Capture the cell that displays the provided text and extract its [X, Y] central coordinate. 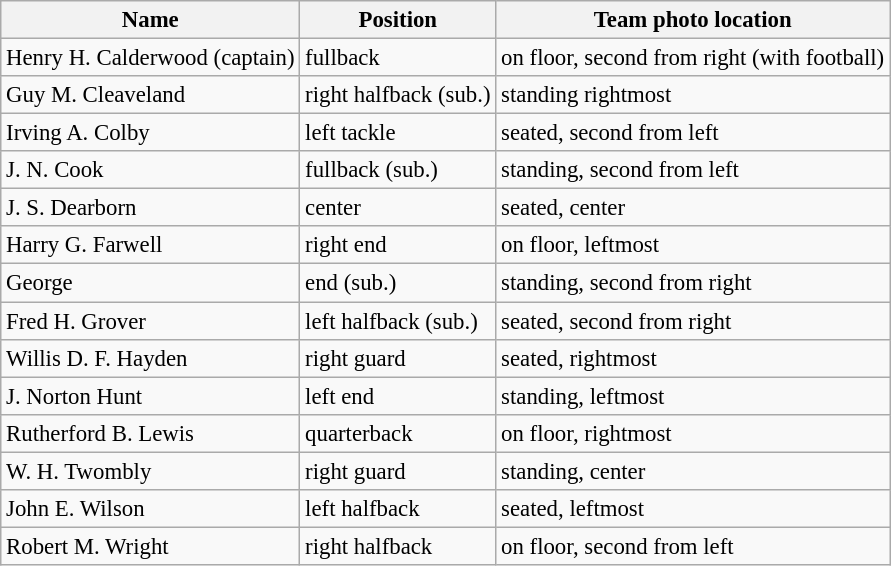
fullback [398, 58]
Harry G. Farwell [150, 245]
Team photo location [693, 20]
fullback (sub.) [398, 170]
seated, rightmost [693, 358]
John E. Wilson [150, 509]
left end [398, 396]
left tackle [398, 133]
standing, leftmost [693, 396]
J. N. Cook [150, 170]
Henry H. Calderwood (captain) [150, 58]
J. S. Dearborn [150, 208]
on floor, leftmost [693, 245]
Robert M. Wright [150, 546]
standing, second from right [693, 283]
right end [398, 245]
left halfback [398, 509]
left halfback (sub.) [398, 321]
quarterback [398, 433]
end (sub.) [398, 283]
standing rightmost [693, 95]
seated, second from right [693, 321]
Position [398, 20]
standing, center [693, 471]
W. H. Twombly [150, 471]
right halfback [398, 546]
Guy M. Cleaveland [150, 95]
Rutherford B. Lewis [150, 433]
Willis D. F. Hayden [150, 358]
on floor, second from left [693, 546]
center [398, 208]
Fred H. Grover [150, 321]
on floor, second from right (with football) [693, 58]
on floor, rightmost [693, 433]
George [150, 283]
Irving A. Colby [150, 133]
Name [150, 20]
standing, second from left [693, 170]
seated, leftmost [693, 509]
seated, center [693, 208]
J. Norton Hunt [150, 396]
right halfback (sub.) [398, 95]
seated, second from left [693, 133]
